Locate the cell with the specified text and output its (X, Y) center coordinate. 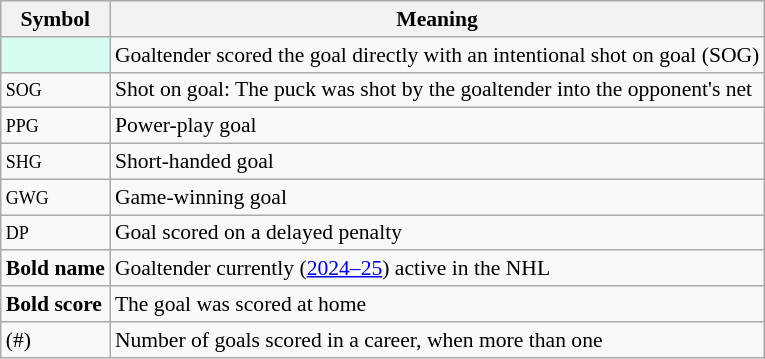
DP (56, 233)
Goal scored on a delayed penalty (438, 233)
Shot on goal: The puck was shot by the goaltender into the opponent's net (438, 90)
Goaltender currently (2024–25) active in the NHL (438, 269)
Goaltender scored the goal directly with an intentional shot on goal (SOG) (438, 55)
The goal was scored at home (438, 304)
PPG (56, 126)
Bold name (56, 269)
Symbol (56, 19)
Game-winning goal (438, 197)
Number of goals scored in a career, when more than one (438, 340)
Meaning (438, 19)
GWG (56, 197)
SHG (56, 162)
Power-play goal (438, 126)
Short-handed goal (438, 162)
Bold score (56, 304)
(#) (56, 340)
SOG (56, 90)
